Locate the cell with the specified text and output its [X, Y] center coordinate. 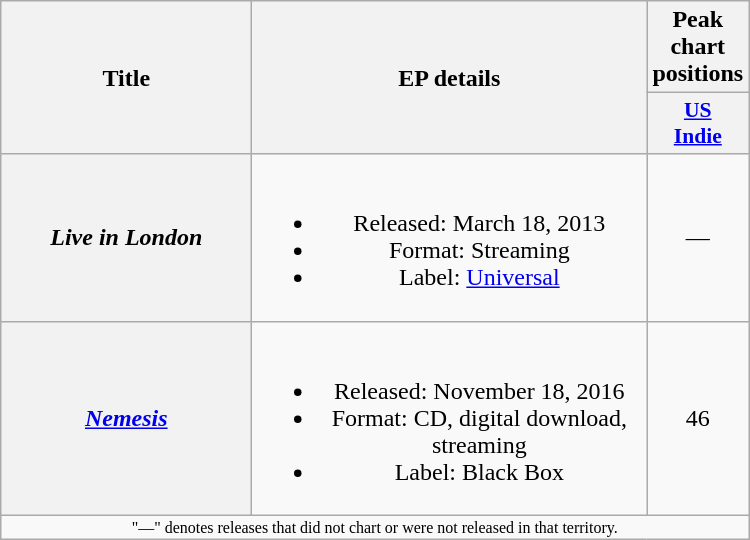
"—" denotes releases that did not chart or were not released in that territory. [375, 527]
Title [126, 78]
EP details [450, 78]
USIndie [698, 124]
Released: March 18, 2013Format: StreamingLabel: Universal [450, 238]
Nemesis [126, 418]
Peakchartpositions [698, 47]
Live in London [126, 238]
— [698, 238]
Released: November 18, 2016Format: CD, digital download, streamingLabel: Black Box [450, 418]
46 [698, 418]
